Capture the cell that displays the provided text and extract its (X, Y) central coordinate. 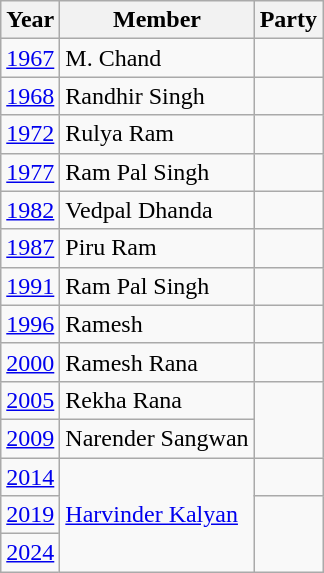
2005 (30, 400)
1967 (30, 58)
1972 (30, 134)
Rulya Ram (157, 134)
1968 (30, 96)
2014 (30, 477)
2000 (30, 362)
1996 (30, 324)
Rekha Rana (157, 400)
2009 (30, 438)
M. Chand (157, 58)
Ramesh Rana (157, 362)
1982 (30, 210)
2019 (30, 515)
1991 (30, 286)
Harvinder Kalyan (157, 515)
Ramesh (157, 324)
Year (30, 20)
1987 (30, 248)
Piru Ram (157, 248)
Member (157, 20)
2024 (30, 553)
Vedpal Dhanda (157, 210)
Narender Sangwan (157, 438)
1977 (30, 172)
Randhir Singh (157, 96)
Party (288, 20)
